Find where the given text appears and provide that cell's center as (X, Y) coordinate. 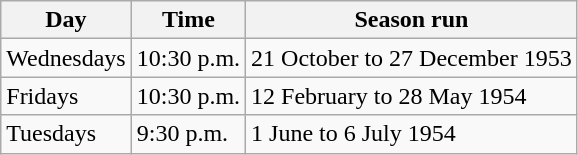
Time (188, 20)
Season run (412, 20)
Wednesdays (66, 58)
1 June to 6 July 1954 (412, 134)
9:30 p.m. (188, 134)
21 October to 27 December 1953 (412, 58)
Day (66, 20)
Tuesdays (66, 134)
12 February to 28 May 1954 (412, 96)
Fridays (66, 96)
